For the text-containing cell, return its midpoint in [x, y] coordinate format. 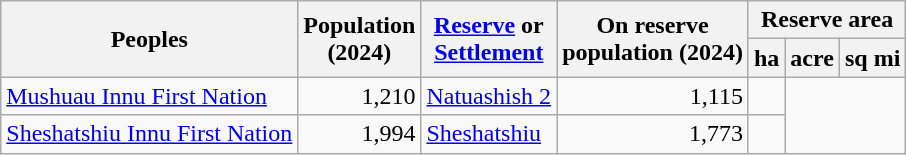
1,115 [653, 96]
1,773 [653, 134]
Mushuau Innu First Nation [150, 96]
Peoples [150, 39]
acre [812, 58]
Population(2024) [360, 39]
ha [766, 58]
On reservepopulation (2024) [653, 39]
Sheshatshiu Innu First Nation [150, 134]
sq mi [872, 58]
Reserve area [826, 20]
1,210 [360, 96]
1,994 [360, 134]
Natuashish 2 [489, 96]
Sheshatshiu [489, 134]
Reserve orSettlement [489, 39]
